Provide the (x, y) coordinate of the cell's center where the given text is located.  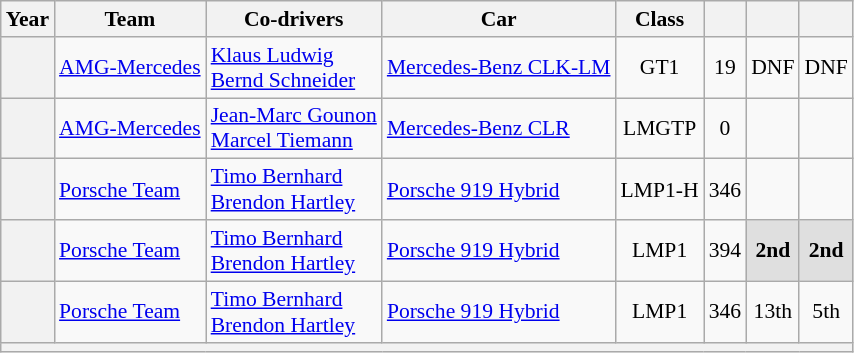
Class (660, 19)
Team (130, 19)
LMGTP (660, 128)
5th (826, 312)
LMP1-H (660, 190)
Co-drivers (294, 19)
GT1 (660, 68)
Year (28, 19)
Jean-Marc Gounon Marcel Tiemann (294, 128)
Mercedes-Benz CLK-LM (499, 68)
13th (772, 312)
Mercedes-Benz CLR (499, 128)
19 (726, 68)
Car (499, 19)
0 (726, 128)
394 (726, 250)
Klaus Ludwig Bernd Schneider (294, 68)
